Return (x, y) of the center of cell containing provided text 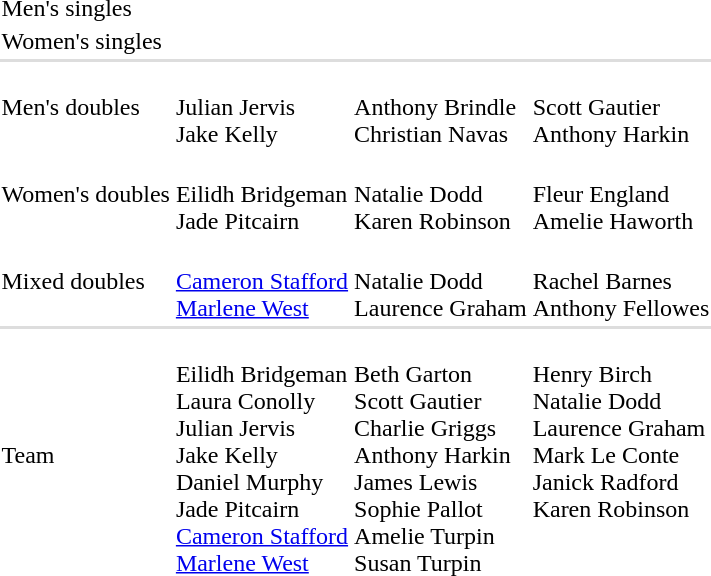
Scott GautierAnthony Harkin (621, 107)
Mixed doubles (86, 281)
Women's singles (86, 41)
Women's doubles (86, 194)
Natalie DoddKaren Robinson (441, 194)
Natalie DoddLaurence Graham (441, 281)
Rachel BarnesAnthony Fellowes (621, 281)
Fleur EnglandAmelie Haworth (621, 194)
Julian JervisJake Kelly (262, 107)
Cameron StaffordMarlene West (262, 281)
Eilidh BridgemanJade Pitcairn (262, 194)
Anthony BrindleChristian Navas (441, 107)
Men's doubles (86, 107)
